Extract the (x, y) coordinate from the center of the cell holding the provided text.  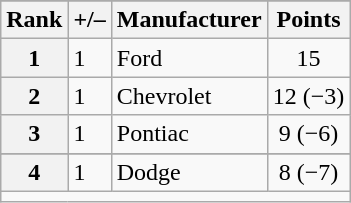
12 (−3) (308, 96)
Manufacturer (189, 20)
Chevrolet (189, 96)
3 (34, 134)
4 (34, 172)
2 (34, 96)
+/– (90, 20)
Pontiac (189, 134)
Rank (34, 20)
Points (308, 20)
9 (−6) (308, 134)
Ford (189, 58)
8 (−7) (308, 172)
Dodge (189, 172)
15 (308, 58)
